Detect which cell encompasses the target text, then output its [X, Y] center coordinate. 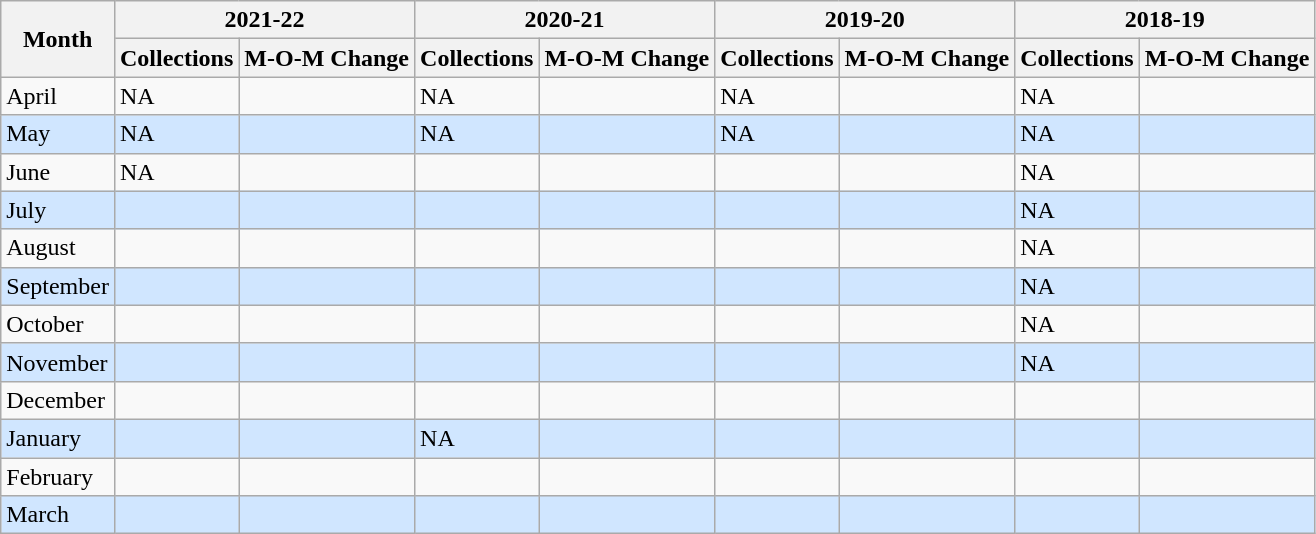
April [58, 96]
2021-22 [264, 20]
October [58, 324]
2018-19 [1165, 20]
May [58, 134]
January [58, 438]
November [58, 362]
2019-20 [865, 20]
Month [58, 39]
August [58, 248]
2020-21 [565, 20]
February [58, 477]
July [58, 210]
March [58, 515]
September [58, 286]
June [58, 172]
December [58, 400]
